Search for the cell housing the specified text and yield its [X, Y] center coordinate. 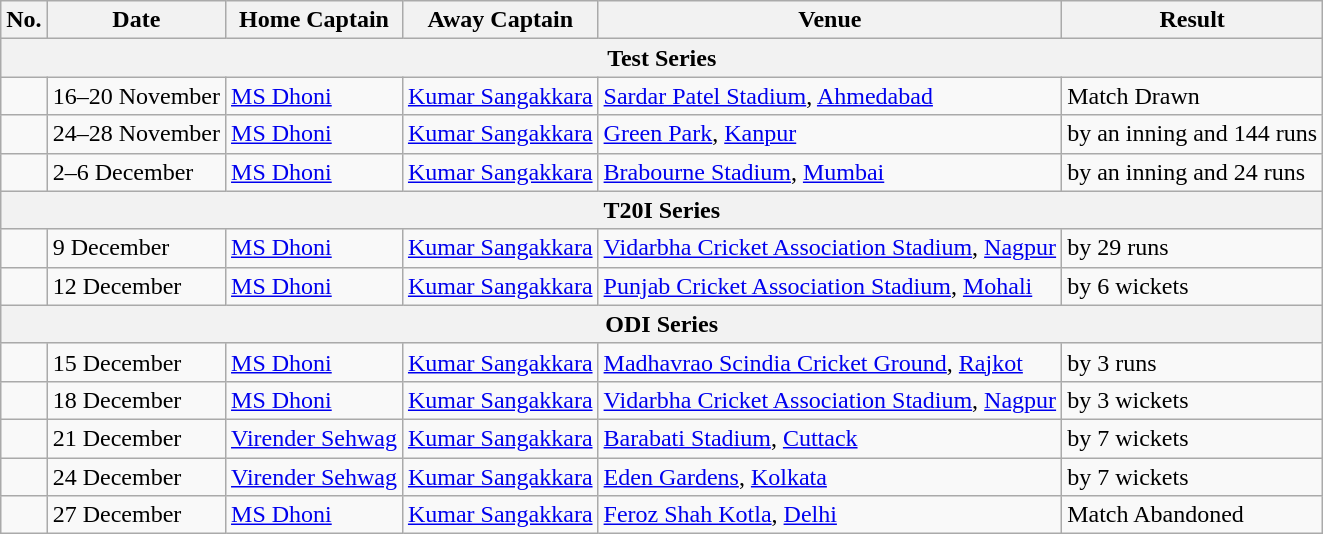
21 December [136, 438]
24–28 November [136, 134]
by an inning and 144 runs [1192, 134]
27 December [136, 515]
Madhavrao Scindia Cricket Ground, Rajkot [830, 362]
Away Captain [500, 20]
Result [1192, 20]
Venue [830, 20]
by 3 runs [1192, 362]
24 December [136, 477]
Punjab Cricket Association Stadium, Mohali [830, 286]
Match Abandoned [1192, 515]
Test Series [662, 58]
by an inning and 24 runs [1192, 172]
12 December [136, 286]
9 December [136, 248]
by 29 runs [1192, 248]
Eden Gardens, Kolkata [830, 477]
Green Park, Kanpur [830, 134]
Feroz Shah Kotla, Delhi [830, 515]
Sardar Patel Stadium, Ahmedabad [830, 96]
2–6 December [136, 172]
ODI Series [662, 324]
Barabati Stadium, Cuttack [830, 438]
15 December [136, 362]
by 3 wickets [1192, 400]
Match Drawn [1192, 96]
T20I Series [662, 210]
18 December [136, 400]
by 6 wickets [1192, 286]
Home Captain [314, 20]
No. [24, 20]
16–20 November [136, 96]
Brabourne Stadium, Mumbai [830, 172]
Date [136, 20]
